Return [x, y] of the center of cell containing provided text 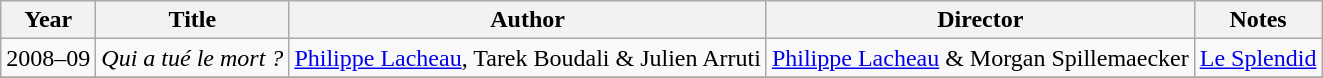
2008–09 [48, 58]
Notes [1258, 20]
Le Splendid [1258, 58]
Author [528, 20]
Title [192, 20]
Philippe Lacheau, Tarek Boudali & Julien Arruti [528, 58]
Qui a tué le mort ? [192, 58]
Director [980, 20]
Year [48, 20]
Philippe Lacheau & Morgan Spillemaecker [980, 58]
